Return [X, Y] of the center of cell containing provided text 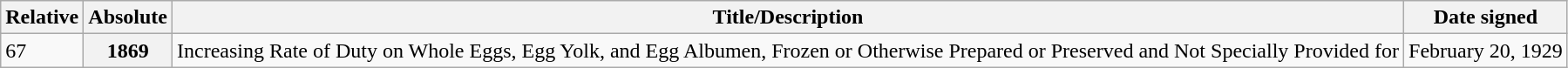
Absolute [128, 17]
Increasing Rate of Duty on Whole Eggs, Egg Yolk, and Egg Albumen, Frozen or Otherwise Prepared or Preserved and Not Specially Provided for [788, 51]
67 [42, 51]
Date signed [1486, 17]
1869 [128, 51]
February 20, 1929 [1486, 51]
Title/Description [788, 17]
Relative [42, 17]
